Extract the (X, Y) coordinate from the center of the cell holding the provided text.  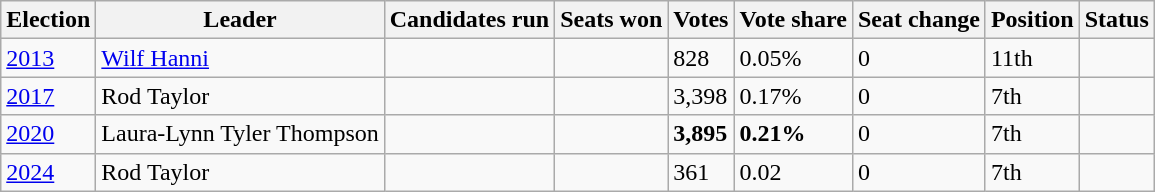
0.21% (793, 134)
Leader (240, 20)
0.17% (793, 96)
3,398 (701, 96)
3,895 (701, 134)
Position (1032, 20)
0.05% (793, 58)
2024 (48, 172)
Seats won (612, 20)
361 (701, 172)
Election (48, 20)
Seat change (918, 20)
Candidates run (469, 20)
Wilf Hanni (240, 58)
2017 (48, 96)
2013 (48, 58)
Laura-Lynn Tyler Thompson (240, 134)
Votes (701, 20)
0.02 (793, 172)
Status (1116, 20)
Vote share (793, 20)
2020 (48, 134)
11th (1032, 58)
828 (701, 58)
